Scan for the cell matching the given text and deliver its [X, Y] coordinate at center. 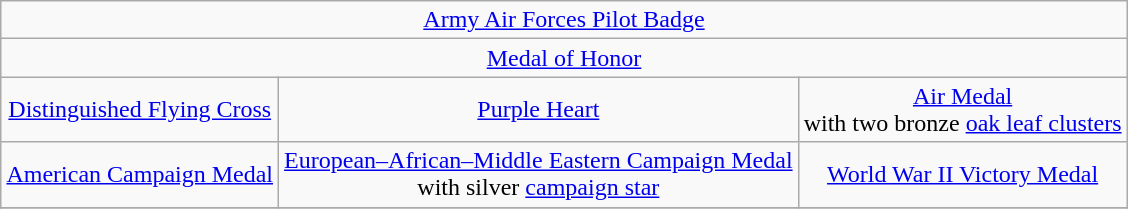
Air Medalwith two bronze oak leaf clusters [962, 110]
American Campaign Medal [140, 174]
Distinguished Flying Cross [140, 110]
European–African–Middle Eastern Campaign Medalwith silver campaign star [539, 174]
World War II Victory Medal [962, 174]
Medal of Honor [564, 58]
Purple Heart [539, 110]
Army Air Forces Pilot Badge [564, 20]
